Locate the cell with the specified text and output its [x, y] center coordinate. 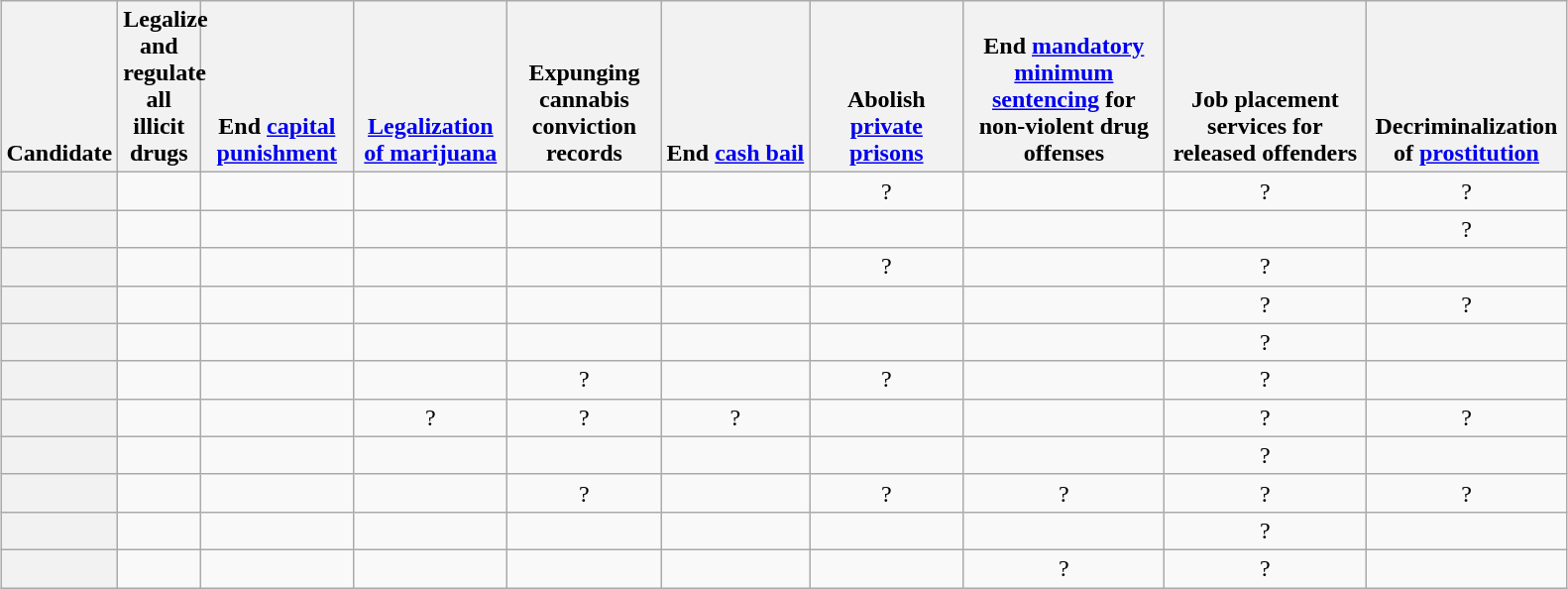
End capital punishment [278, 87]
Legalize and regulate all illicit drugs [159, 87]
End cash bail [735, 87]
Expunging cannabis conviction records [585, 87]
Abolish private prisons [886, 87]
Legalization of marijuana [430, 87]
Decriminalization of prostitution [1467, 87]
Job placement services for released offenders [1265, 87]
Candidate [59, 87]
End mandatory minimum sentencing for non-violent drug offenses [1064, 87]
